Output the [X, Y] coordinate of the center of the cell containing the given text.  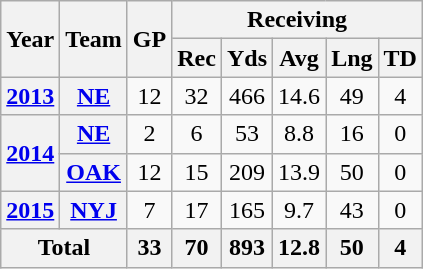
49 [352, 96]
Rec [197, 58]
OAK [94, 172]
14.6 [300, 96]
8.8 [300, 134]
Avg [300, 58]
TD [400, 58]
6 [197, 134]
165 [246, 210]
Year [30, 39]
GP [149, 39]
13.9 [300, 172]
2014 [30, 153]
209 [246, 172]
16 [352, 134]
12.8 [300, 248]
32 [197, 96]
33 [149, 248]
2013 [30, 96]
9.7 [300, 210]
Lng [352, 58]
466 [246, 96]
53 [246, 134]
NYJ [94, 210]
17 [197, 210]
Yds [246, 58]
893 [246, 248]
Team [94, 39]
70 [197, 248]
2015 [30, 210]
7 [149, 210]
43 [352, 210]
Receiving [298, 20]
15 [197, 172]
2 [149, 134]
Total [64, 248]
